Locate the cell with the specified text and output its (X, Y) center coordinate. 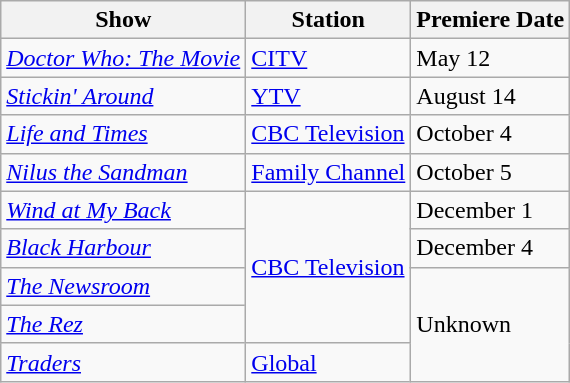
Unknown (490, 324)
Show (124, 20)
October 5 (490, 172)
August 14 (490, 96)
Doctor Who: The Movie (124, 58)
December 4 (490, 248)
Family Channel (328, 172)
Nilus the Sandman (124, 172)
The Newsroom (124, 286)
Traders (124, 362)
YTV (328, 96)
Station (328, 20)
Global (328, 362)
Premiere Date (490, 20)
CITV (328, 58)
Black Harbour (124, 248)
December 1 (490, 210)
May 12 (490, 58)
Wind at My Back (124, 210)
Stickin' Around (124, 96)
October 4 (490, 134)
The Rez (124, 324)
Life and Times (124, 134)
